Extract the [x, y] coordinate from the center of the cell holding the provided text.  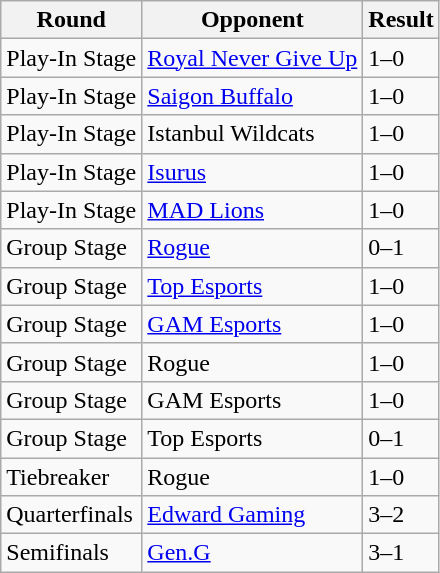
3–1 [401, 553]
Tiebreaker [72, 477]
Opponent [252, 20]
Istanbul Wildcats [252, 134]
Edward Gaming [252, 515]
Gen.G [252, 553]
Semifinals [72, 553]
MAD Lions [252, 210]
Quarterfinals [72, 515]
3–2 [401, 515]
Isurus [252, 172]
Result [401, 20]
Round [72, 20]
Royal Never Give Up [252, 58]
Saigon Buffalo [252, 96]
